Locate the cell with the specified text and output its (X, Y) center coordinate. 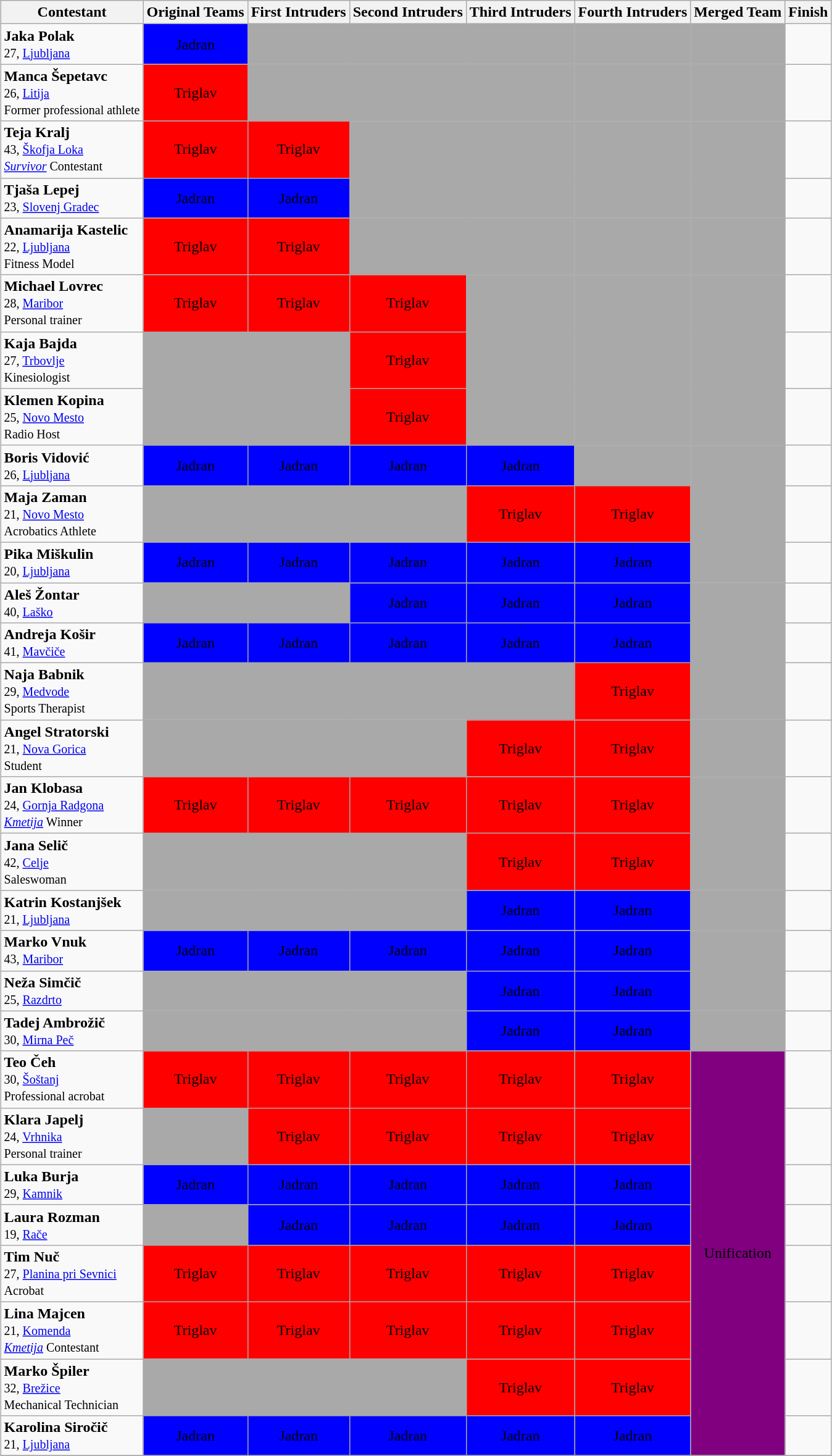
Laura Rozman19, Rače (72, 1225)
Manca Šepetavc26, LitijaFormer professional athlete (72, 93)
Third Intruders (520, 12)
Jana Selič42, CeljeSaleswoman (72, 862)
Merged Team (738, 12)
Contestant (72, 12)
Marko Vnuk43, Maribor (72, 951)
Jan Klobasa24, Gornja RadgonaKmetija Winner (72, 805)
Neža Simčič25, Razdrto (72, 990)
Teja Kralj43, Škofja LokaSurvivor Contestant (72, 149)
Kaja Bajda27, TrbovljeKinesiologist (72, 360)
Original Teams (195, 12)
Luka Burja29, Kamnik (72, 1184)
Second Intruders (407, 12)
Michael Lovrec28, MariborPersonal trainer (72, 303)
Klemen Kopina25, Novo MestoRadio Host (72, 417)
Unification (738, 1253)
Tadej Ambrožič30, Mirna Peč (72, 1031)
Jaka Polak27, Ljubljana (72, 44)
Boris Vidović26, Ljubljana (72, 466)
Teo Čeh30, ŠoštanjProfessional acrobat (72, 1079)
Karolina Siročič21, Ljubljana (72, 1436)
Pika Miškulin20, Ljubljana (72, 562)
Maja Zaman21, Novo MestoAcrobatics Athlete (72, 514)
Tjaša Lepej23, Slovenj Gradec (72, 198)
Klara Japelj24, VrhnikaPersonal trainer (72, 1136)
Fourth Intruders (633, 12)
Angel Stratorski21, Nova GoricaStudent (72, 748)
Naja Babnik29, MedvodeSports Therapist (72, 692)
First Intruders (299, 12)
Tim Nuč27, Planina pri SevniciAcrobat (72, 1273)
Andreja Košir41, Mavčiče (72, 643)
Anamarija Kastelic22, LjubljanaFitness Model (72, 246)
Finish (809, 12)
Marko Špiler32, BrežiceMechanical Technician (72, 1387)
Lina Majcen21, KomendaKmetija Contestant (72, 1330)
Aleš Žontar40, Laško (72, 603)
Katrin Kostanjšek21, Ljubljana (72, 910)
